Identify which cell holds the provided text, then report its [X, Y] central coordinate. 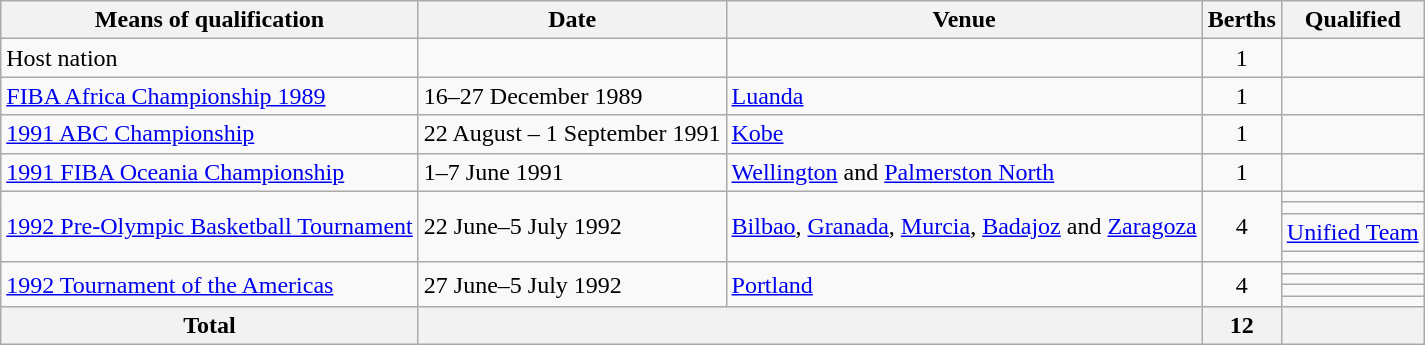
Qualified [1352, 20]
22 August – 1 September 1991 [572, 134]
16–27 December 1989 [572, 96]
Wellington and Palmerston North [964, 172]
12 [1242, 326]
Luanda [964, 96]
22 June–5 July 1992 [572, 226]
Means of qualification [210, 20]
FIBA Africa Championship 1989 [210, 96]
Kobe [964, 134]
1992 Pre-Olympic Basketball Tournament [210, 226]
1991 ABC Championship [210, 134]
Portland [964, 284]
Berths [1242, 20]
Venue [964, 20]
Unified Team [1352, 232]
1–7 June 1991 [572, 172]
1991 FIBA Oceania Championship [210, 172]
1992 Tournament of the Americas [210, 284]
Total [210, 326]
Host nation [210, 58]
Date [572, 20]
Bilbao, Granada, Murcia, Badajoz and Zaragoza [964, 226]
27 June–5 July 1992 [572, 284]
